Detect which cell encompasses the target text, then output its [X, Y] center coordinate. 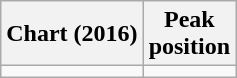
Peakposition [189, 34]
Chart (2016) [72, 34]
